Scan for the cell matching the given text and deliver its (x, y) coordinate at center. 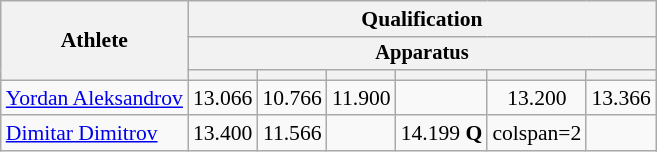
10.766 (292, 98)
13.066 (222, 98)
Athlete (94, 40)
Qualification (422, 19)
13.400 (222, 134)
colspan=2 (536, 134)
11.900 (362, 98)
13.200 (536, 98)
14.199 Q (442, 134)
Yordan Aleksandrov (94, 98)
13.366 (620, 98)
11.566 (292, 134)
Dimitar Dimitrov (94, 134)
Apparatus (422, 54)
